Capture the cell that displays the provided text and extract its (X, Y) central coordinate. 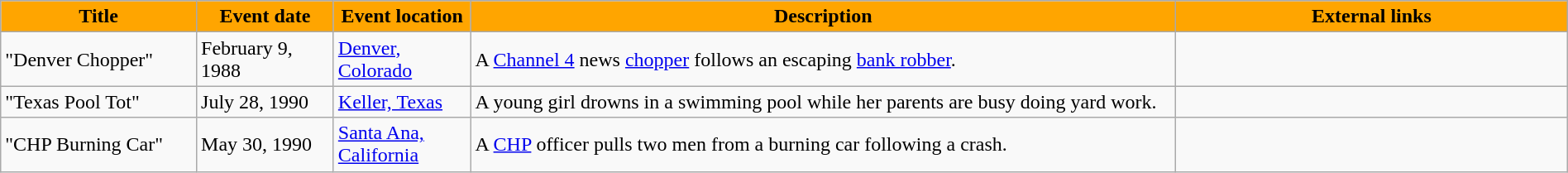
Description (824, 17)
A CHP officer pulls two men from a burning car following a crash. (824, 144)
Keller, Texas (402, 102)
A Channel 4 news chopper follows an escaping bank robber. (824, 60)
Santa Ana, California (402, 144)
Event location (402, 17)
"CHP Burning Car" (99, 144)
"Texas Pool Tot" (99, 102)
July 28, 1990 (265, 102)
May 30, 1990 (265, 144)
Event date (265, 17)
February 9, 1988 (265, 60)
Title (99, 17)
Denver, Colorado (402, 60)
"Denver Chopper" (99, 60)
A young girl drowns in a swimming pool while her parents are busy doing yard work. (824, 102)
External links (1372, 17)
